For the text-containing cell, return its midpoint in (X, Y) coordinate format. 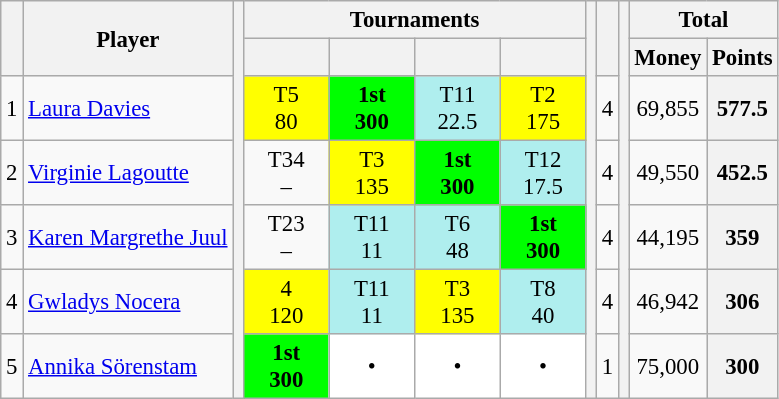
T1217.5 (543, 174)
300 (742, 366)
44,195 (668, 238)
T648 (458, 238)
452.5 (742, 174)
359 (742, 238)
Total (704, 20)
49,550 (668, 174)
T580 (286, 108)
Karen Margrethe Juul (128, 238)
T34– (286, 174)
Points (742, 58)
5 (12, 366)
Laura Davies (128, 108)
T2175 (543, 108)
306 (742, 302)
Annika Sörenstam (128, 366)
Money (668, 58)
69,855 (668, 108)
4120 (286, 302)
T1122.5 (458, 108)
3 (12, 238)
Virginie Lagoutte (128, 174)
T840 (543, 302)
46,942 (668, 302)
Gwladys Nocera (128, 302)
2 (12, 174)
Tournaments (414, 20)
577.5 (742, 108)
T23– (286, 238)
75,000 (668, 366)
Player (128, 38)
